Identify which cell holds the provided text, then report its (X, Y) central coordinate. 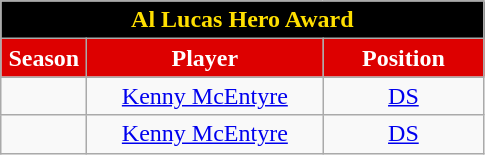
Season (44, 58)
Player (205, 58)
Al Lucas Hero Award (242, 20)
Position (404, 58)
